From the cell containing the given text, extract its center point as (x, y) coordinate. 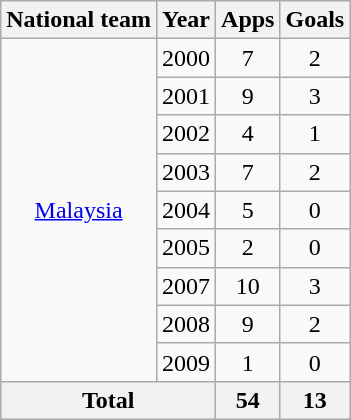
2003 (186, 172)
Goals (315, 20)
National team (79, 20)
4 (248, 134)
2001 (186, 96)
10 (248, 286)
2002 (186, 134)
2000 (186, 58)
Malaysia (79, 210)
2007 (186, 286)
5 (248, 210)
2004 (186, 210)
2005 (186, 248)
54 (248, 400)
13 (315, 400)
Apps (248, 20)
Year (186, 20)
2009 (186, 362)
2008 (186, 324)
Total (108, 400)
